Return (X, Y) of the center of cell containing provided text 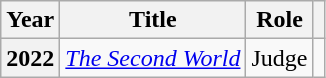
2022 (30, 58)
Judge (280, 58)
Title (153, 20)
Year (30, 20)
The Second World (153, 58)
Role (280, 20)
